Locate the cell with the specified text and output its (X, Y) center coordinate. 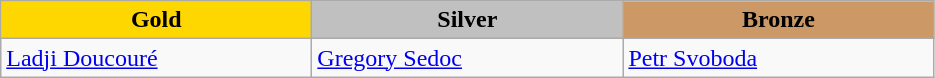
Bronze (778, 20)
Gold (156, 20)
Gregory Sedoc (468, 58)
Ladji Doucouré (156, 58)
Petr Svoboda (778, 58)
Silver (468, 20)
